Capture the cell that displays the provided text and extract its (X, Y) central coordinate. 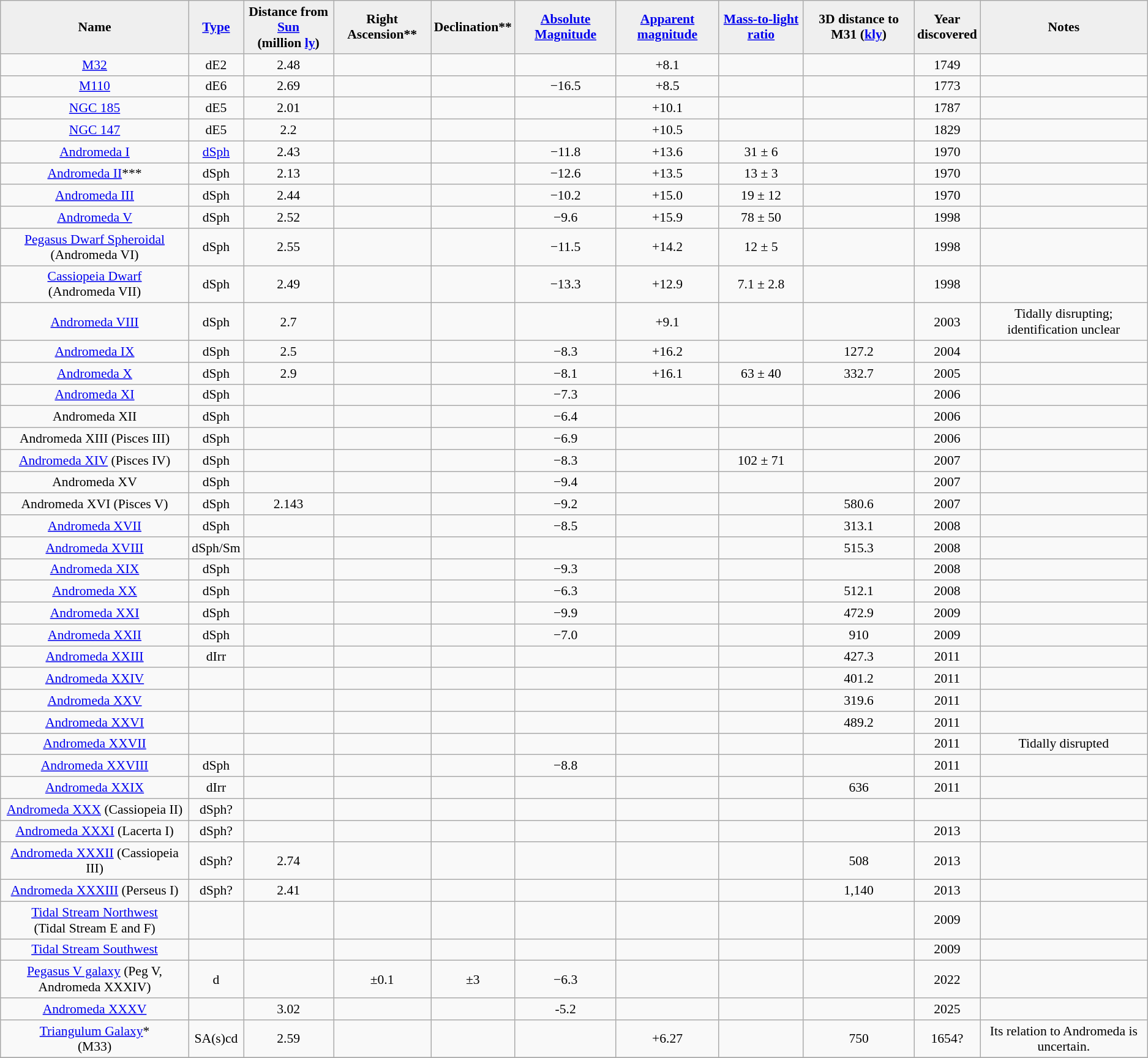
472.9 (858, 613)
−8.8 (566, 766)
Andromeda XV (95, 482)
910 (858, 635)
Pegasus V galaxy (Peg V, Andromeda XXXIV) (95, 980)
−6.4 (566, 417)
13 ± 3 (762, 174)
Andromeda XXI (95, 613)
2.7 (289, 322)
Pegasus Dwarf Spheroidal(Andromeda VI) (95, 247)
580.6 (858, 505)
−12.6 (566, 174)
Type (216, 27)
Andromeda XX (95, 591)
Andromeda XXXII (Cassiopeia III) (95, 861)
2.59 (289, 1038)
2.52 (289, 217)
−11.8 (566, 152)
+13.5 (667, 174)
+16.1 (667, 373)
1829 (947, 130)
Andromeda XIX (95, 569)
Andromeda XXVII (95, 744)
−7.3 (566, 395)
Andromeda XXVI (95, 722)
Right Ascension** (382, 27)
Declination** (473, 27)
Triangulum Galaxy*(M33) (95, 1038)
2.01 (289, 108)
Andromeda XXXI (Lacerta I) (95, 831)
Andromeda XXIX (95, 788)
Its relation to Andromeda is uncertain. (1064, 1038)
636 (858, 788)
Andromeda I (95, 152)
Andromeda XXIV (95, 679)
+14.2 (667, 247)
2.143 (289, 505)
Tidally disrupting; identification unclear (1064, 322)
Tidally disrupted (1064, 744)
401.2 (858, 679)
2.55 (289, 247)
Andromeda VIII (95, 322)
+10.5 (667, 130)
−10.2 (566, 196)
+15.0 (667, 196)
+6.27 (667, 1038)
−9.9 (566, 613)
31 ± 6 (762, 152)
Name (95, 27)
Andromeda XXVIII (95, 766)
−8.5 (566, 526)
+8.1 (667, 65)
2.13 (289, 174)
Andromeda XII (95, 417)
2.43 (289, 152)
Andromeda XI (95, 395)
−9.4 (566, 482)
Cassiopeia Dwarf(Andromeda VII) (95, 284)
Apparent magnitude (667, 27)
Andromeda XVI (Pisces V) (95, 505)
Andromeda XIII (Pisces III) (95, 439)
Andromeda XVIII (95, 548)
Absolute Magnitude (566, 27)
+13.6 (667, 152)
2.41 (289, 891)
Andromeda XXIII (95, 657)
+12.9 (667, 284)
−16.5 (566, 86)
2003 (947, 322)
Notes (1064, 27)
NGC 185 (95, 108)
2.2 (289, 130)
dSph/Sm (216, 548)
1749 (947, 65)
2022 (947, 980)
512.1 (858, 591)
M32 (95, 65)
Yeardiscovered (947, 27)
78 ± 50 (762, 217)
102 ± 71 (762, 460)
508 (858, 861)
489.2 (858, 722)
−13.3 (566, 284)
−7.0 (566, 635)
2.49 (289, 284)
2025 (947, 1009)
−11.5 (566, 247)
2.5 (289, 351)
+10.1 (667, 108)
12 ± 5 (762, 247)
M110 (95, 86)
SA(s)cd (216, 1038)
d (216, 980)
Tidal Stream Northwest (Tidal Stream E and F) (95, 920)
Andromeda X (95, 373)
515.3 (858, 548)
Mass-to-light ratio (762, 27)
7.1 ± 2.8 (762, 284)
Distance from Sun(million ly) (289, 27)
Andromeda V (95, 217)
−9.3 (566, 569)
750 (858, 1038)
2.69 (289, 86)
Andromeda XXV (95, 700)
NGC 147 (95, 130)
2.9 (289, 373)
332.7 (858, 373)
2005 (947, 373)
−8.1 (566, 373)
+9.1 (667, 322)
Andromeda XXII (95, 635)
Andromeda XIV (Pisces IV) (95, 460)
Andromeda XXX (Cassiopeia II) (95, 809)
Andromeda XXXIII (Perseus I) (95, 891)
Tidal Stream Southwest (95, 950)
19 ± 12 (762, 196)
63 ± 40 (762, 373)
+16.2 (667, 351)
Andromeda III (95, 196)
−6.9 (566, 439)
−9.2 (566, 505)
±3 (473, 980)
+15.9 (667, 217)
±0.1 (382, 980)
-5.2 (566, 1009)
2.74 (289, 861)
319.6 (858, 700)
+8.5 (667, 86)
1,140 (858, 891)
Andromeda XVII (95, 526)
−9.6 (566, 217)
dE2 (216, 65)
1773 (947, 86)
2004 (947, 351)
427.3 (858, 657)
1654? (947, 1038)
1787 (947, 108)
2.48 (289, 65)
Andromeda IX (95, 351)
Andromeda II*** (95, 174)
dE6 (216, 86)
2.44 (289, 196)
3D distance to M31 (kly) (858, 27)
3.02 (289, 1009)
127.2 (858, 351)
313.1 (858, 526)
Andromeda XXXV (95, 1009)
